Capture the cell that displays the provided text and extract its (X, Y) central coordinate. 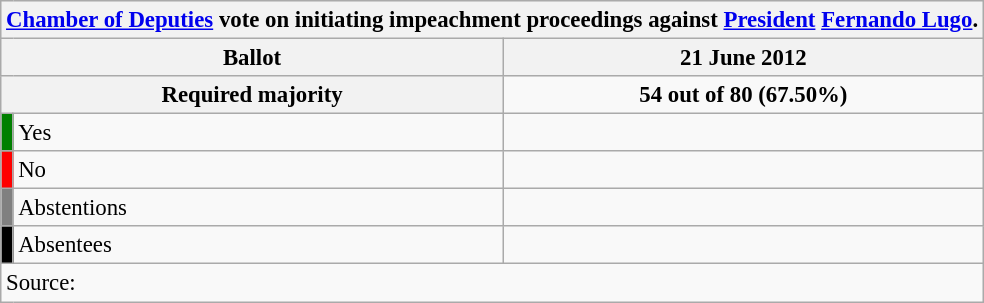
Absentees (258, 245)
Chamber of Deputies vote on initiating impeachment proceedings against President Fernando Lugo. (492, 20)
Abstentions (258, 208)
No (258, 170)
Yes (258, 133)
Source: (492, 283)
21 June 2012 (743, 58)
Ballot (252, 58)
54 out of 80 (67.50%) (743, 95)
Required majority (252, 95)
